For the text-containing cell, return its midpoint in [X, Y] coordinate format. 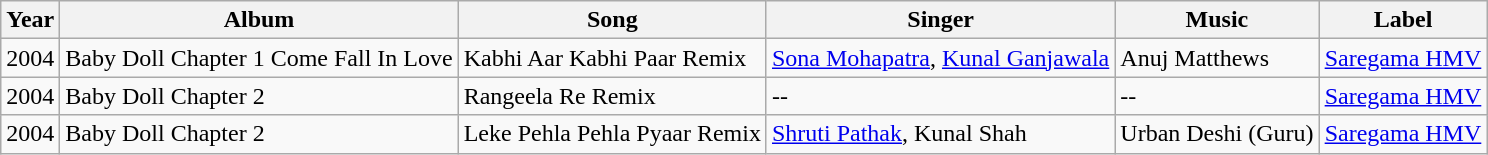
Anuj Matthews [1217, 58]
Rangeela Re Remix [612, 96]
Urban Deshi (Guru) [1217, 134]
Leke Pehla Pehla Pyaar Remix [612, 134]
Sona Mohapatra, Kunal Ganjawala [940, 58]
Music [1217, 20]
Shruti Pathak, Kunal Shah [940, 134]
Label [1403, 20]
Singer [940, 20]
Song [612, 20]
Baby Doll Chapter 1 Come Fall In Love [259, 58]
Kabhi Aar Kabhi Paar Remix [612, 58]
Year [30, 20]
Album [259, 20]
